Search for the cell housing the specified text and yield its [X, Y] center coordinate. 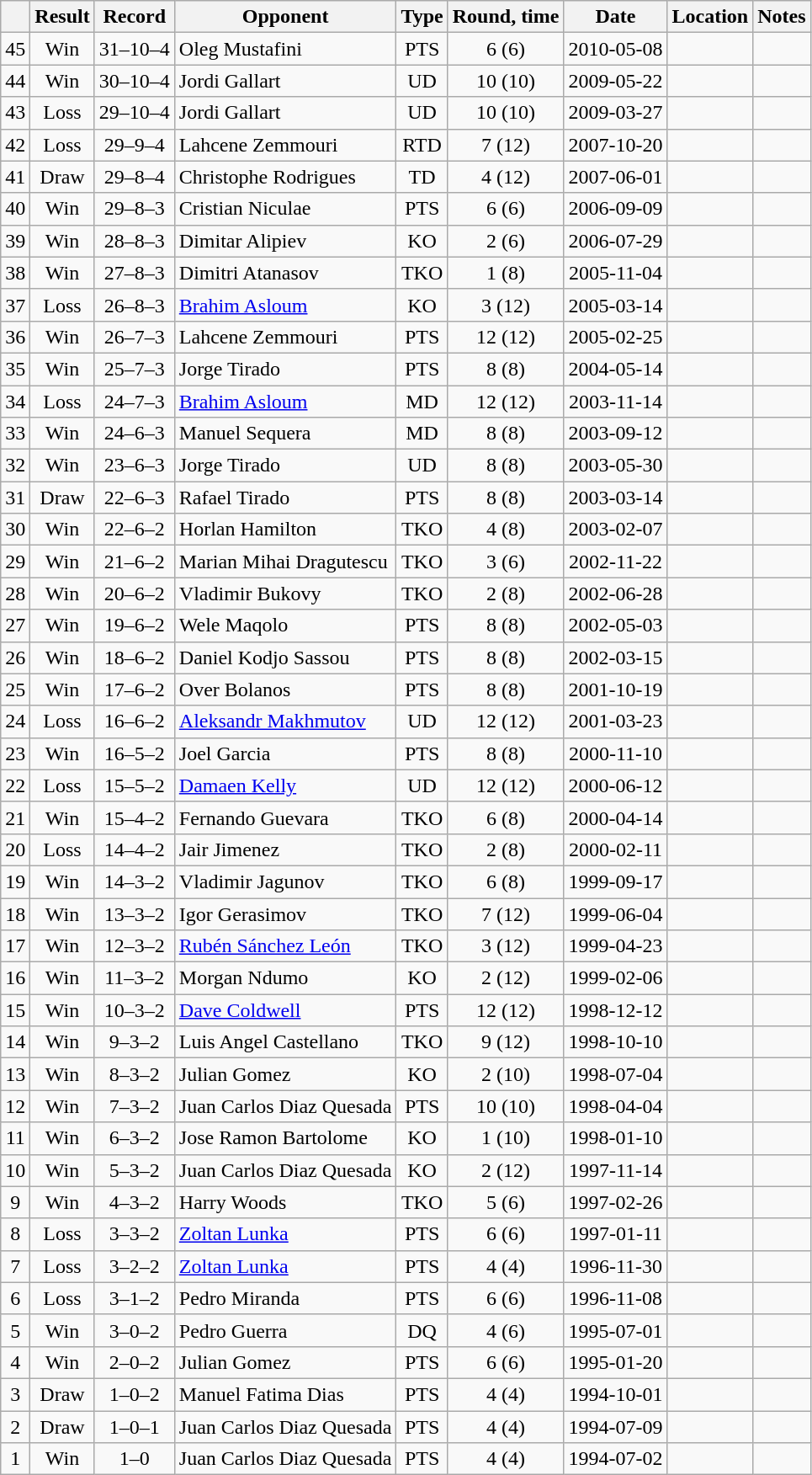
1994-07-02 [616, 1459]
16 [15, 978]
1999-02-06 [616, 978]
12–3–2 [135, 946]
41 [15, 177]
2 (6) [506, 241]
15–5–2 [135, 785]
1 (10) [506, 1138]
14–4–2 [135, 849]
29–10–4 [135, 113]
1997-02-26 [616, 1202]
5–3–2 [135, 1170]
2001-10-19 [616, 690]
Oleg Mustafini [285, 49]
Vladimir Bukovy [285, 594]
Marian Mihai Dragutescu [285, 562]
Record [135, 17]
28–8–3 [135, 241]
Notes [782, 17]
5 (6) [506, 1202]
7 [15, 1266]
2003-11-14 [616, 402]
1998-12-12 [616, 1010]
16–5–2 [135, 753]
Manuel Sequera [285, 434]
2010-05-08 [616, 49]
3–2–2 [135, 1266]
1995-07-01 [616, 1330]
1997-01-11 [616, 1234]
Harry Woods [285, 1202]
Aleksandr Makhmutov [285, 722]
24 [15, 722]
20–6–2 [135, 594]
34 [15, 402]
2–0–2 [135, 1362]
1998-04-04 [616, 1106]
8–3–2 [135, 1074]
27 [15, 626]
10–3–2 [135, 1010]
31 [15, 498]
2007-10-20 [616, 145]
1998-07-04 [616, 1074]
TD [422, 177]
29–8–4 [135, 177]
23 [15, 753]
2002-03-15 [616, 658]
2007-06-01 [616, 177]
3–1–2 [135, 1298]
4 (12) [506, 177]
29–8–3 [135, 209]
1 (8) [506, 273]
Jair Jimenez [285, 849]
Fernando Guevara [285, 817]
25–7–3 [135, 369]
31–10–4 [135, 49]
1998-01-10 [616, 1138]
7–3–2 [135, 1106]
1–0 [135, 1459]
1995-01-20 [616, 1362]
26–8–3 [135, 305]
10 [15, 1170]
Rafael Tirado [285, 498]
Opponent [285, 17]
45 [15, 49]
18 [15, 913]
Pedro Guerra [285, 1330]
14 [15, 1042]
1–0–2 [135, 1394]
24–6–3 [135, 434]
2002-11-22 [616, 562]
30 [15, 530]
32 [15, 466]
8 [15, 1234]
39 [15, 241]
2 (10) [506, 1074]
Damaen Kelly [285, 785]
20 [15, 849]
Rubén Sánchez León [285, 946]
2 [15, 1427]
18–6–2 [135, 658]
Christophe Rodrigues [285, 177]
2000-06-12 [616, 785]
22 [15, 785]
2005-11-04 [616, 273]
Over Bolanos [285, 690]
6 [15, 1298]
Date [616, 17]
2005-02-25 [616, 337]
Daniel Kodjo Sassou [285, 658]
38 [15, 273]
1994-10-01 [616, 1394]
RTD [422, 145]
Joel Garcia [285, 753]
3 [15, 1394]
28 [15, 594]
22–6–2 [135, 530]
15 [15, 1010]
44 [15, 81]
4 (6) [506, 1330]
Morgan Ndumo [285, 978]
15–4–2 [135, 817]
2003-02-07 [616, 530]
1996-11-30 [616, 1266]
43 [15, 113]
2005-03-14 [616, 305]
14–3–2 [135, 881]
2000-02-11 [616, 849]
1 [15, 1459]
2002-05-03 [616, 626]
Dave Coldwell [285, 1010]
22–6–3 [135, 498]
1999-06-04 [616, 913]
2003-05-30 [616, 466]
12 [15, 1106]
27–8–3 [135, 273]
Dimitar Alipiev [285, 241]
1996-11-08 [616, 1298]
Round, time [506, 17]
36 [15, 337]
2002-06-28 [616, 594]
19–6–2 [135, 626]
2003-03-14 [616, 498]
2004-05-14 [616, 369]
17 [15, 946]
Igor Gerasimov [285, 913]
Result [62, 17]
2000-11-10 [616, 753]
37 [15, 305]
1–0–1 [135, 1427]
11–3–2 [135, 978]
29 [15, 562]
21–6–2 [135, 562]
6–3–2 [135, 1138]
4 (8) [506, 530]
Location [710, 17]
2000-04-14 [616, 817]
42 [15, 145]
29–9–4 [135, 145]
25 [15, 690]
Pedro Miranda [285, 1298]
9 (12) [506, 1042]
DQ [422, 1330]
16–6–2 [135, 722]
17–6–2 [135, 690]
26–7–3 [135, 337]
4 [15, 1362]
2006-09-09 [616, 209]
13–3–2 [135, 913]
Luis Angel Castellano [285, 1042]
9 [15, 1202]
1999-09-17 [616, 881]
24–7–3 [135, 402]
35 [15, 369]
33 [15, 434]
9–3–2 [135, 1042]
Horlan Hamilton [285, 530]
2006-07-29 [616, 241]
40 [15, 209]
30–10–4 [135, 81]
2009-03-27 [616, 113]
Wele Maqolo [285, 626]
Jose Ramon Bartolome [285, 1138]
3 (6) [506, 562]
2003-09-12 [616, 434]
4–3–2 [135, 1202]
21 [15, 817]
11 [15, 1138]
5 [15, 1330]
13 [15, 1074]
1999-04-23 [616, 946]
3–3–2 [135, 1234]
2009-05-22 [616, 81]
1998-10-10 [616, 1042]
19 [15, 881]
3–0–2 [135, 1330]
23–6–3 [135, 466]
Manuel Fatima Dias [285, 1394]
Dimitri Atanasov [285, 273]
Vladimir Jagunov [285, 881]
Type [422, 17]
2001-03-23 [616, 722]
26 [15, 658]
1997-11-14 [616, 1170]
1994-07-09 [616, 1427]
Cristian Niculae [285, 209]
